For the text-containing cell, return its midpoint in (X, Y) coordinate format. 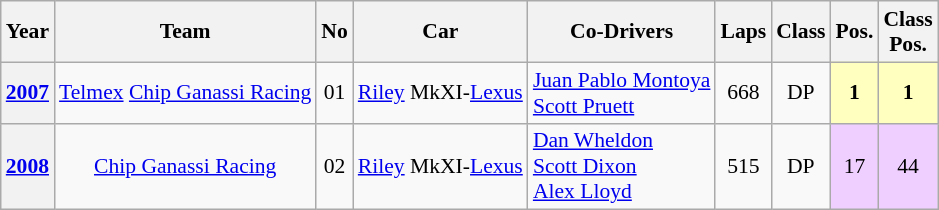
17 (855, 166)
Car (440, 32)
Laps (743, 32)
Dan Wheldon Scott Dixon Alex Lloyd (622, 166)
2007 (28, 92)
668 (743, 92)
Co-Drivers (622, 32)
Juan Pablo Montoya Scott Pruett (622, 92)
Year (28, 32)
Telmex Chip Ganassi Racing (185, 92)
44 (908, 166)
01 (334, 92)
515 (743, 166)
2008 (28, 166)
Chip Ganassi Racing (185, 166)
No (334, 32)
Team (185, 32)
Pos. (855, 32)
ClassPos. (908, 32)
02 (334, 166)
Class (800, 32)
